Output the (X, Y) coordinate of the center of the cell containing the given text.  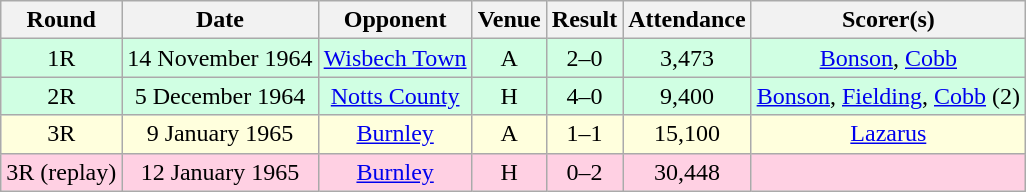
Result (584, 20)
Venue (509, 20)
Notts County (395, 96)
3R (replay) (62, 172)
9 January 1965 (220, 134)
2–0 (584, 58)
15,100 (687, 134)
Scorer(s) (888, 20)
2R (62, 96)
12 January 1965 (220, 172)
Round (62, 20)
30,448 (687, 172)
1R (62, 58)
0–2 (584, 172)
Opponent (395, 20)
Bonson, Fielding, Cobb (2) (888, 96)
Bonson, Cobb (888, 58)
Date (220, 20)
3R (62, 134)
3,473 (687, 58)
9,400 (687, 96)
14 November 1964 (220, 58)
Wisbech Town (395, 58)
Lazarus (888, 134)
4–0 (584, 96)
1–1 (584, 134)
5 December 1964 (220, 96)
Attendance (687, 20)
